Capture the cell that displays the provided text and extract its (x, y) central coordinate. 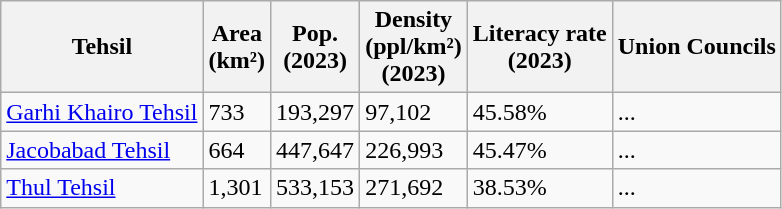
447,647 (316, 150)
97,102 (414, 112)
Area(km²) (237, 47)
Density(ppl/km²)(2023) (414, 47)
Tehsil (102, 47)
Literacy rate(2023) (540, 47)
Pop.(2023) (316, 47)
733 (237, 112)
664 (237, 150)
Union Councils (696, 47)
45.47% (540, 150)
1,301 (237, 188)
45.58% (540, 112)
226,993 (414, 150)
193,297 (316, 112)
Thul Tehsil (102, 188)
Jacobabad Tehsil (102, 150)
533,153 (316, 188)
38.53% (540, 188)
Garhi Khairo Tehsil (102, 112)
271,692 (414, 188)
